Identify which cell holds the provided text, then report its [x, y] central coordinate. 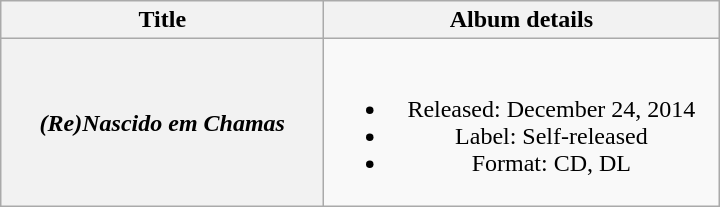
Album details [522, 20]
Released: December 24, 2014Label: Self-releasedFormat: CD, DL [522, 122]
(Re)Nascido em Chamas [162, 122]
Title [162, 20]
